From the cell containing the given text, extract its center point as [X, Y] coordinate. 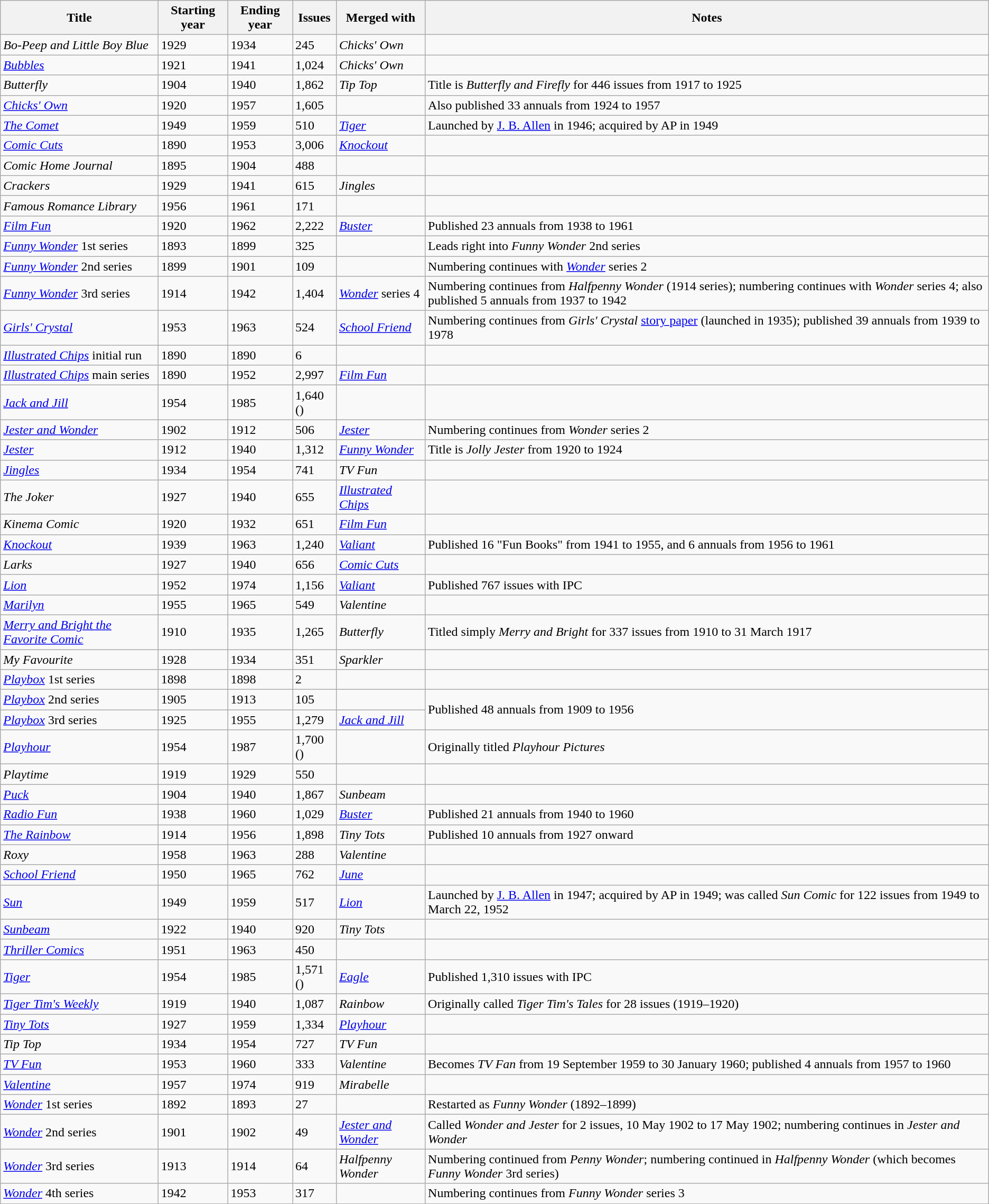
1950 [193, 875]
Wonder series 4 [380, 294]
Roxy [79, 855]
109 [315, 266]
741 [315, 470]
Becomes TV Fan from 19 September 1959 to 30 January 1960; published 4 annuals from 1957 to 1960 [707, 1064]
Launched by J. B. Allen in 1946; acquired by AP in 1949 [707, 125]
Marilyn [79, 605]
27 [315, 1105]
Title is Jolly Jester from 1920 to 1924 [707, 450]
1910 [193, 632]
Originally titled Playhour Pictures [707, 747]
1,087 [315, 1004]
Wonder 3rd series [79, 1166]
Puck [79, 794]
1,279 [315, 720]
Playbox 2nd series [79, 700]
351 [315, 659]
3,006 [315, 145]
Title is Butterfly and Firefly for 446 issues from 1917 to 1925 [707, 85]
1925 [193, 720]
Radio Fun [79, 814]
Numbering continued from Penny Wonder; numbering continued in Halfpenny Wonder (which becomes Funny Wonder 3rd series) [707, 1166]
Restarted as Funny Wonder (1892–1899) [707, 1105]
1,334 [315, 1024]
549 [315, 605]
Merged with [380, 18]
1938 [193, 814]
Published 23 annuals from 1938 to 1961 [707, 226]
Numbering continues with Wonder series 2 [707, 266]
762 [315, 875]
Comic Home Journal [79, 165]
Wonder 4th series [79, 1193]
1951 [193, 949]
Also published 33 annuals from 1924 to 1957 [707, 105]
1,404 [315, 294]
Published 1,310 issues with IPC [707, 977]
1,265 [315, 632]
Published 48 annuals from 1909 to 1956 [707, 710]
1,700 () [315, 747]
Illustrated Chips main series [79, 375]
Title [79, 18]
Starting year [193, 18]
333 [315, 1064]
325 [315, 246]
Illustrated Chips [380, 497]
49 [315, 1132]
1,640 () [315, 403]
Illustrated Chips initial run [79, 355]
1932 [260, 524]
919 [315, 1085]
Tiger Tim's Weekly [79, 1004]
Playbox 1st series [79, 680]
Thriller Comics [79, 949]
Funny Wonder 2nd series [79, 266]
2,997 [315, 375]
1987 [260, 747]
Published 767 issues with IPC [707, 585]
Leads right into Funny Wonder 2nd series [707, 246]
Ending year [260, 18]
Numbering continues from Girls' Crystal story paper (launched in 1935); published 39 annuals from 1939 to 1978 [707, 328]
Bo-Peep and Little Boy Blue [79, 45]
Bubbles [79, 65]
1,898 [315, 835]
Wonder 2nd series [79, 1132]
June [380, 875]
1,240 [315, 544]
Mirabelle [380, 1085]
1939 [193, 544]
Originally called Tiger Tim's Tales for 28 issues (1919–1920) [707, 1004]
Larks [79, 564]
Playtime [79, 774]
1961 [260, 206]
651 [315, 524]
524 [315, 328]
550 [315, 774]
Numbering continues from Wonder series 2 [707, 430]
Launched by J. B. Allen in 1947; acquired by AP in 1949; was called Sun Comic for 122 issues from 1949 to March 22, 1952 [707, 902]
1,571 () [315, 977]
1,867 [315, 794]
Sparkler [380, 659]
1958 [193, 855]
1921 [193, 65]
Famous Romance Library [79, 206]
488 [315, 165]
Published 16 "Fun Books" from 1941 to 1955, and 6 annuals from 1956 to 1961 [707, 544]
Sun [79, 902]
Published 10 annuals from 1927 onward [707, 835]
Eagle [380, 977]
1895 [193, 165]
Merry and Bright the Favorite Comic [79, 632]
1962 [260, 226]
Funny Wonder 1st series [79, 246]
506 [315, 430]
1,024 [315, 65]
Notes [707, 18]
245 [315, 45]
1928 [193, 659]
1892 [193, 1105]
510 [315, 125]
Playbox 3rd series [79, 720]
1935 [260, 632]
1,029 [315, 814]
Funny Wonder [380, 450]
656 [315, 564]
727 [315, 1044]
Funny Wonder 3rd series [79, 294]
105 [315, 700]
1,156 [315, 585]
1,312 [315, 450]
Rainbow [380, 1004]
Published 21 annuals from 1940 to 1960 [707, 814]
2 [315, 680]
Crackers [79, 186]
920 [315, 929]
317 [315, 1193]
The Comet [79, 125]
Numbering continues from Funny Wonder series 3 [707, 1193]
Numbering continues from Halfpenny Wonder (1914 series); numbering continues with Wonder series 4; also published 5 annuals from 1937 to 1942 [707, 294]
The Joker [79, 497]
615 [315, 186]
450 [315, 949]
1905 [193, 700]
655 [315, 497]
171 [315, 206]
Girls' Crystal [79, 328]
517 [315, 902]
Kinema Comic [79, 524]
The Rainbow [79, 835]
64 [315, 1166]
1,605 [315, 105]
My Favourite [79, 659]
Issues [315, 18]
6 [315, 355]
2,222 [315, 226]
1,862 [315, 85]
Halfpenny Wonder [380, 1166]
Wonder 1st series [79, 1105]
1922 [193, 929]
288 [315, 855]
Titled simply Merry and Bright for 337 issues from 1910 to 31 March 1917 [707, 632]
Called Wonder and Jester for 2 issues, 10 May 1902 to 17 May 1902; numbering continues in Jester and Wonder [707, 1132]
